For the text-containing cell, return its midpoint in (x, y) coordinate format. 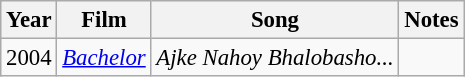
2004 (29, 58)
Bachelor (104, 58)
Ajke Nahoy Bhalobasho... (275, 58)
Film (104, 20)
Year (29, 20)
Song (275, 20)
Notes (432, 20)
